Locate the cell with the specified text and output its (x, y) center coordinate. 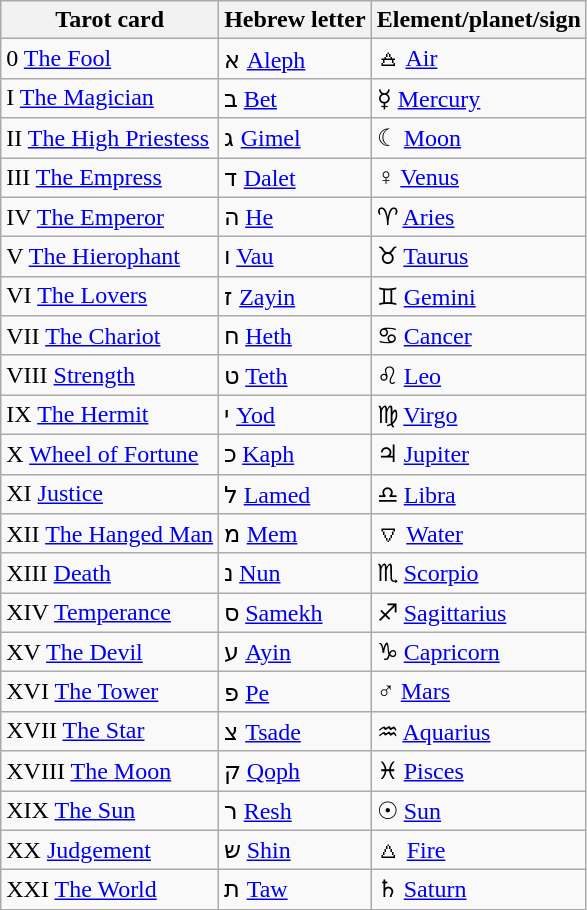
🜄 Water (478, 534)
♑︎ Capricorn (478, 652)
♓︎ Pisces (478, 771)
מ Mem (296, 534)
♈︎ Aries (478, 217)
ג Gimel (296, 138)
X Wheel of Fortune (110, 454)
🜁 Air (478, 59)
ו Vau (296, 257)
♐︎ Sagittarius (478, 613)
XIV Temperance (110, 613)
II The High Priestess (110, 138)
♒︎ Aquarius (478, 731)
♊︎ Gemini (478, 296)
ח Heth (296, 336)
☿ Mercury (478, 98)
Tarot card (110, 20)
♏︎ Scorpio (478, 573)
Hebrew letter (296, 20)
XVII The Star (110, 731)
♂ Mars (478, 692)
ס Samekh (296, 613)
Element/planet/sign (478, 20)
♍︎ Virgo (478, 415)
XXI The World (110, 890)
ק Qoph (296, 771)
♌︎ Leo (478, 375)
IV The Emperor (110, 217)
XIX The Sun (110, 810)
XII The Hanged Man (110, 534)
♀ Venus (478, 178)
☉ Sun (478, 810)
V The Hierophant (110, 257)
♃ Jupiter (478, 454)
ע Ayin (296, 652)
♋︎ Cancer (478, 336)
♎︎ Libra (478, 494)
XX Judgement (110, 850)
0 The Fool (110, 59)
☾ Moon (478, 138)
VII The Chariot (110, 336)
ט Teth (296, 375)
III The Empress (110, 178)
ל Lamed (296, 494)
ד Dalet (296, 178)
VIII Strength (110, 375)
♄ Saturn (478, 890)
צ Tsade (296, 731)
♉︎ Taurus (478, 257)
XVI The Tower (110, 692)
XI Justice (110, 494)
🜂 Fire (478, 850)
ב Bet (296, 98)
ש Shin (296, 850)
ה He (296, 217)
I The Magician (110, 98)
VI The Lovers (110, 296)
נ Nun (296, 573)
ת Taw (296, 890)
י Yod (296, 415)
פ Pe (296, 692)
ז Zayin (296, 296)
IX The Hermit (110, 415)
XIII Death (110, 573)
כ Kaph (296, 454)
ר Resh (296, 810)
XV The Devil (110, 652)
א Aleph (296, 59)
XVIII The Moon (110, 771)
